Search for the cell housing the specified text and yield its (x, y) center coordinate. 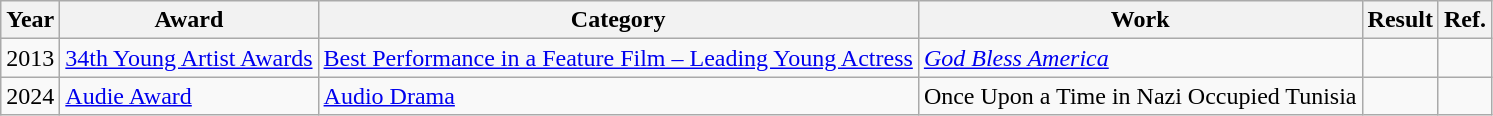
Once Upon a Time in Nazi Occupied Tunisia (1140, 96)
2013 (30, 58)
Best Performance in a Feature Film – Leading Young Actress (618, 58)
Audio Drama (618, 96)
Audie Award (189, 96)
Year (30, 20)
Category (618, 20)
Work (1140, 20)
2024 (30, 96)
Ref. (1464, 20)
34th Young Artist Awards (189, 58)
Result (1400, 20)
God Bless America (1140, 58)
Award (189, 20)
